Extract the [x, y] coordinate from the center of the cell holding the provided text.  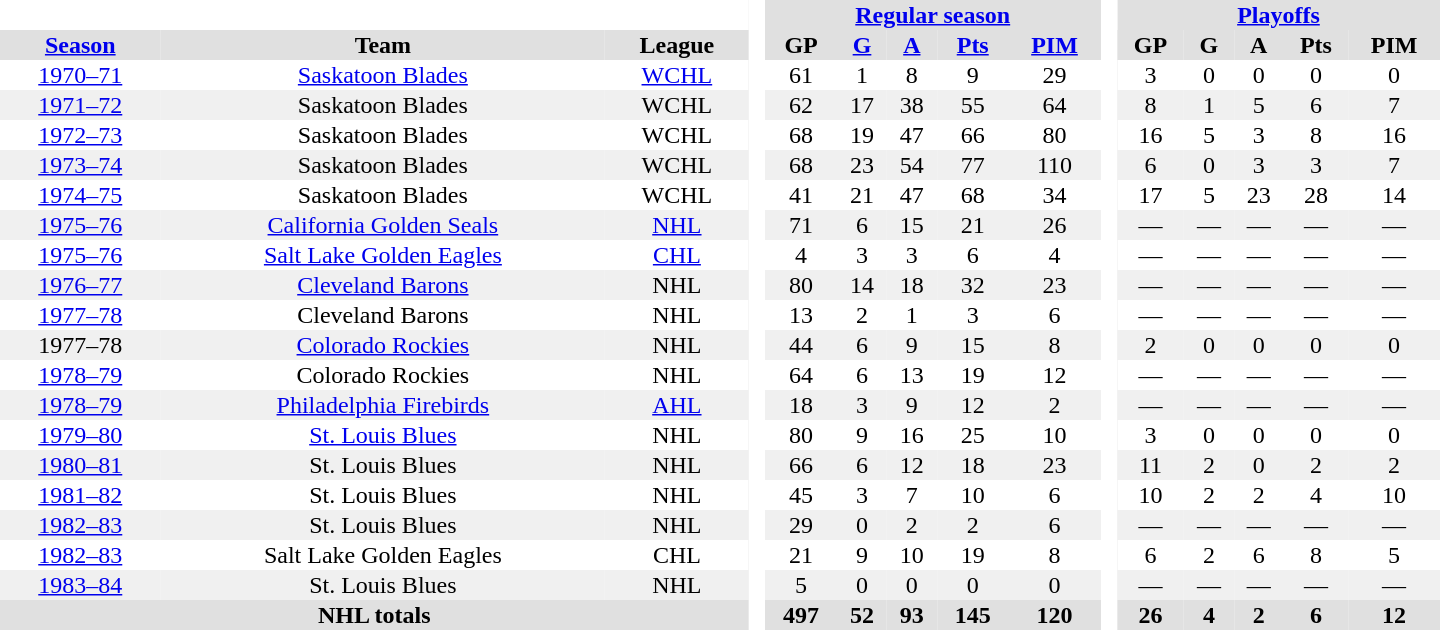
Team [384, 45]
77 [973, 165]
120 [1055, 615]
AHL [676, 405]
45 [801, 495]
Playoffs [1278, 15]
1976–77 [80, 285]
California Golden Seals [384, 225]
1971–72 [80, 105]
61 [801, 75]
Season [80, 45]
54 [912, 165]
55 [973, 105]
110 [1055, 165]
52 [862, 615]
1974–75 [80, 195]
League [676, 45]
41 [801, 195]
93 [912, 615]
497 [801, 615]
Philadelphia Firebirds [384, 405]
38 [912, 105]
32 [973, 285]
NHL totals [374, 615]
1970–71 [80, 75]
11 [1150, 465]
44 [801, 345]
1973–74 [80, 165]
145 [973, 615]
Regular season [932, 15]
71 [801, 225]
62 [801, 105]
1972–73 [80, 135]
1983–84 [80, 585]
1981–82 [80, 495]
1980–81 [80, 465]
1979–80 [80, 435]
25 [973, 435]
34 [1055, 195]
28 [1316, 195]
